Capture the cell that displays the provided text and extract its (X, Y) central coordinate. 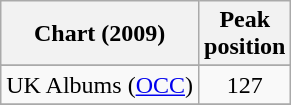
UK Albums (OCC) (100, 85)
Peakposition (245, 34)
127 (245, 85)
Chart (2009) (100, 34)
